Provide the [x, y] coordinate of the cell's center where the given text is located.  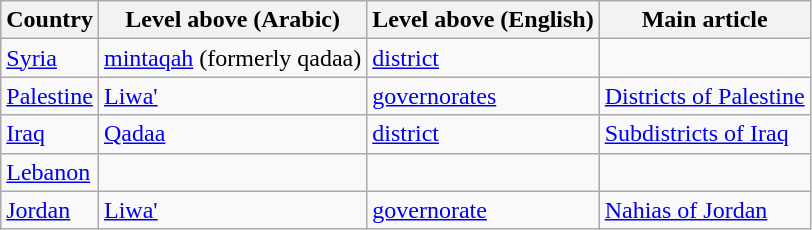
governorate [483, 210]
Level above (English) [483, 20]
governorates [483, 96]
Subdistricts of Iraq [704, 134]
mintaqah (formerly qadaa) [232, 58]
Iraq [50, 134]
Palestine [50, 96]
Districts of Palestine [704, 96]
Jordan [50, 210]
Syria [50, 58]
Qadaa [232, 134]
Main article [704, 20]
Lebanon [50, 172]
Level above (Arabic) [232, 20]
Country [50, 20]
Nahias of Jordan [704, 210]
